Find where the given text appears and provide that cell's center as (X, Y) coordinate. 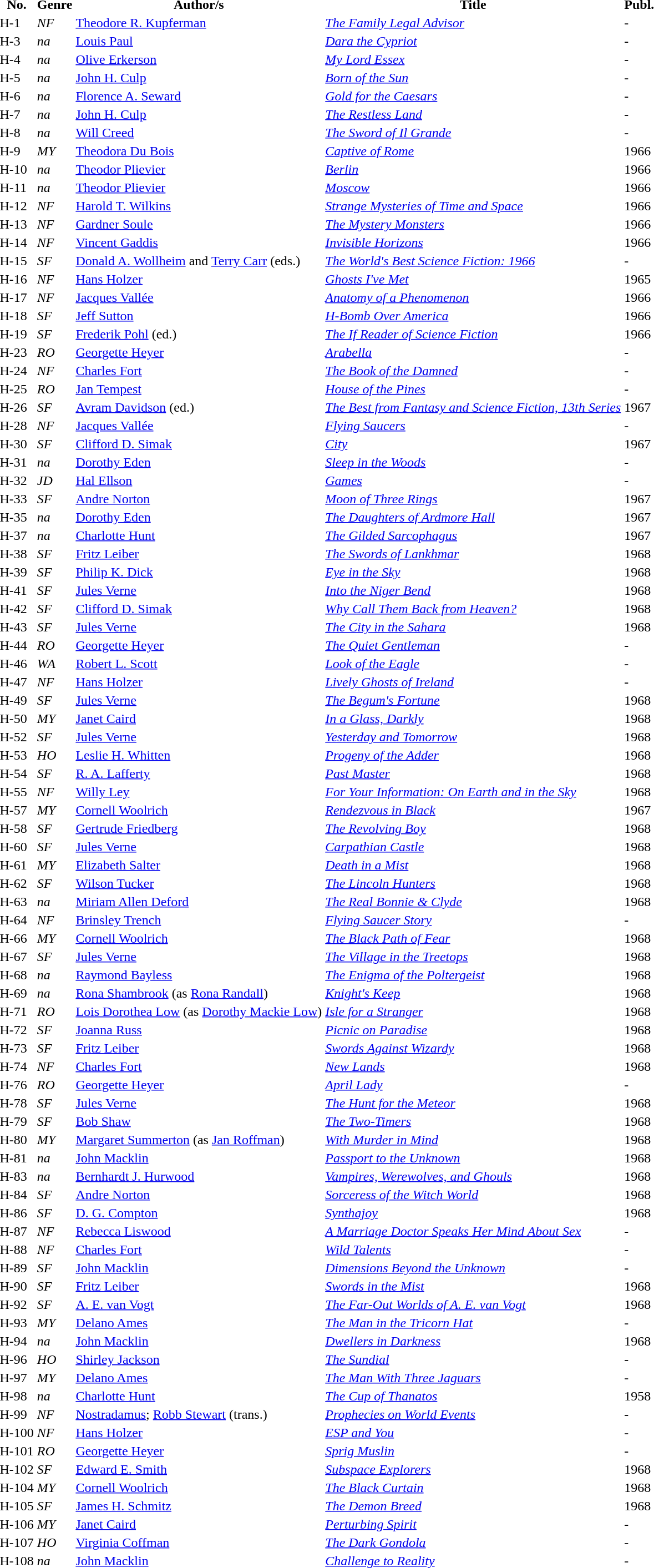
ESP and You (473, 1433)
New Lands (473, 1066)
The Quiet Gentleman (473, 645)
The World's Best Science Fiction: 1966 (473, 261)
Robert L. Scott (199, 664)
Dara the Cypriot (473, 41)
The Sword of Il Grande (473, 133)
The Lincoln Hunters (473, 883)
The Demon Breed (473, 1506)
Willy Ley (199, 792)
Perturbing Spirit (473, 1524)
The Man With Three Jaguars (473, 1378)
The City in the Sahara (473, 627)
The Begum's Fortune (473, 700)
R. A. Lafferty (199, 773)
JD (54, 480)
Death in a Mist (473, 865)
A. E. van Vogt (199, 1304)
Subspace Explorers (473, 1469)
The Revolving Boy (473, 828)
Ghosts I've Met (473, 279)
Lois Dorothea Low (as Dorothy Mackie Low) (199, 1011)
For Your Information: On Earth and in the Sky (473, 792)
Theodora Du Bois (199, 151)
The Cup of Thanatos (473, 1396)
Knight's Keep (473, 993)
April Lady (473, 1085)
Berlin (473, 169)
Gertrude Friedberg (199, 828)
Raymond Bayless (199, 975)
In a Glass, Darkly (473, 719)
The Black Path of Fear (473, 938)
Isle for a Stranger (473, 1011)
Synthajoy (473, 1213)
Miriam Allen Deford (199, 902)
Rona Shambrook (as Rona Randall) (199, 993)
Sleep in the Woods (473, 462)
My Lord Essex (473, 59)
Philip K. Dick (199, 572)
Games (473, 480)
D. G. Compton (199, 1213)
Captive of Rome (473, 151)
Joanna Russ (199, 1030)
The Two-Timers (473, 1121)
The Man in the Tricorn Hat (473, 1323)
Dimensions Beyond the Unknown (473, 1268)
Why Call Them Back from Heaven? (473, 609)
Avram Davidson (ed.) (199, 407)
Carpathian Castle (473, 847)
The Best from Fantasy and Science Fiction, 13th Series (473, 407)
Wild Talents (473, 1250)
The Village in the Treetops (473, 957)
Look of the Eagle (473, 664)
Passport to the Unknown (473, 1158)
Will Creed (199, 133)
H-Bomb Over America (473, 316)
Olive Erkerson (199, 59)
Born of the Sun (473, 78)
Rebecca Liswood (199, 1231)
The If Reader of Science Fiction (473, 334)
Wilson Tucker (199, 883)
The Sundial (473, 1359)
City (473, 444)
Yesterday and Tomorrow (473, 737)
Leslie H. Whitten (199, 755)
Dwellers in Darkness (473, 1341)
Lively Ghosts of Ireland (473, 682)
Bob Shaw (199, 1121)
The Mystery Monsters (473, 224)
Vampires, Werewolves, and Ghouls (473, 1176)
The Swords of Lankhmar (473, 554)
Florence A. Seward (199, 96)
Sorceress of the Witch World (473, 1195)
Past Master (473, 773)
The Book of the Damned (473, 371)
House of the Pines (473, 389)
Elizabeth Salter (199, 865)
Arabella (473, 352)
A Marriage Doctor Speaks Her Mind About Sex (473, 1231)
Strange Mysteries of Time and Space (473, 206)
Jeff Sutton (199, 316)
Sprig Muslin (473, 1451)
Swords Against Wizardy (473, 1048)
The Daughters of Ardmore Hall (473, 517)
James H. Schmitz (199, 1506)
WA (54, 664)
Shirley Jackson (199, 1359)
The Family Legal Advisor (473, 23)
Edward E. Smith (199, 1469)
Rendezvous in Black (473, 810)
Progeny of the Adder (473, 755)
Brinsley Trench (199, 920)
Into the Niger Bend (473, 590)
Gold for the Caesars (473, 96)
Vincent Gaddis (199, 242)
Bernhardt J. Hurwood (199, 1176)
Moon of Three Rings (473, 499)
Eye in the Sky (473, 572)
Margaret Summerton (as Jan Roffman) (199, 1140)
Invisible Horizons (473, 242)
The Hunt for the Meteor (473, 1103)
The Restless Land (473, 114)
Flying Saucer Story (473, 920)
Flying Saucers (473, 426)
The Far-Out Worlds of A. E. van Vogt (473, 1304)
Gardner Soule (199, 224)
Donald A. Wollheim and Terry Carr (eds.) (199, 261)
Picnic on Paradise (473, 1030)
Prophecies on World Events (473, 1414)
Harold T. Wilkins (199, 206)
Jan Tempest (199, 389)
With Murder in Mind (473, 1140)
The Dark Gondola (473, 1542)
Moscow (473, 188)
The Enigma of the Poltergeist (473, 975)
The Real Bonnie & Clyde (473, 902)
The Gilded Sarcophagus (473, 535)
Frederik Pohl (ed.) (199, 334)
Nostradamus; Robb Stewart (trans.) (199, 1414)
Virginia Coffman (199, 1542)
The Black Curtain (473, 1488)
Anatomy of a Phenomenon (473, 297)
Hal Ellson (199, 480)
Swords in the Mist (473, 1286)
Theodore R. Kupferman (199, 23)
Louis Paul (199, 41)
